For the text-containing cell, return its midpoint in [x, y] coordinate format. 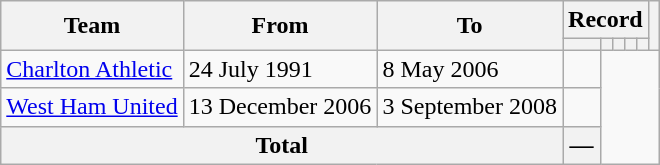
Record [606, 20]
West Ham United [92, 107]
24 July 1991 [280, 69]
Team [92, 26]
Total [282, 145]
Charlton Athletic [92, 69]
To [470, 26]
From [280, 26]
8 May 2006 [470, 69]
— [582, 145]
13 December 2006 [280, 107]
3 September 2008 [470, 107]
